Return (X, Y) of the center of cell containing provided text 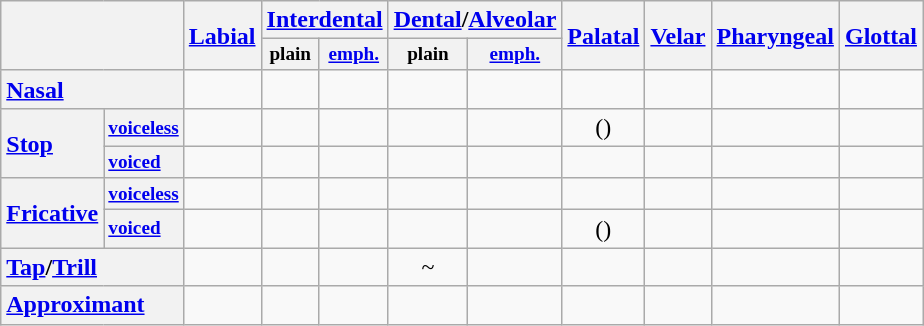
Dental/Alveolar (475, 20)
Velar (678, 36)
Approximant (92, 305)
Interdental (324, 20)
Stop (52, 144)
Fricative (52, 213)
~ (428, 267)
Palatal (604, 36)
Nasal (92, 89)
Glottal (880, 36)
Labial (222, 36)
Pharyngeal (775, 36)
Tap/Trill (92, 267)
